Return (X, Y) of the center of cell containing provided text 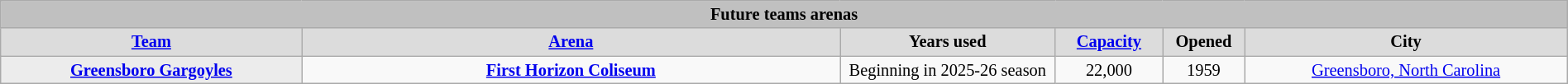
Greensboro Gargoyles (151, 70)
City (1406, 42)
Team (151, 42)
1959 (1204, 70)
Greensboro, North Carolina (1406, 70)
22,000 (1109, 70)
Opened (1204, 42)
Arena (571, 42)
First Horizon Coliseum (571, 70)
Future teams arenas (784, 14)
Beginning in 2025-26 season (948, 70)
Capacity (1109, 42)
Years used (948, 42)
